Extract the (x, y) coordinate from the center of the cell holding the provided text.  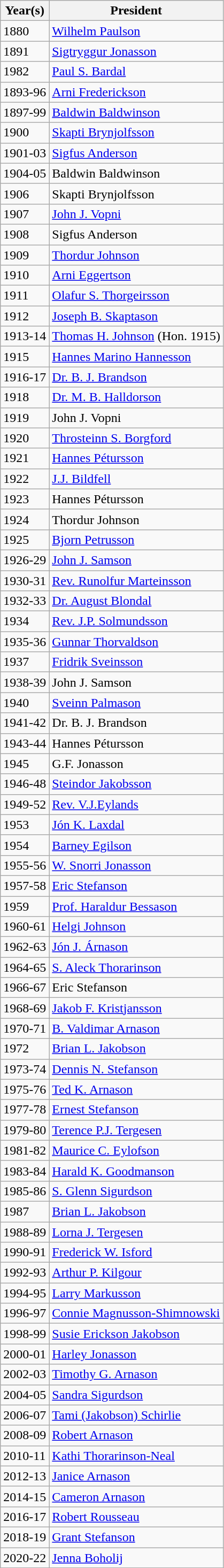
Robert Rousseau (136, 1517)
Rev. Runolfur Marteinsson (136, 580)
Lorna J. Tergesen (136, 1232)
1909 (25, 255)
1990-91 (25, 1252)
Prof. Haraldur Bessason (136, 906)
1966-67 (25, 988)
Kathi Thorarinson-Neal (136, 1456)
Harald K. Goodmanson (136, 1171)
1930-31 (25, 580)
1901-03 (25, 153)
1959 (25, 906)
Ted K. Arnason (136, 1089)
2004-05 (25, 1395)
Sigtryggur Jonasson (136, 51)
Jón K. Laxdal (136, 825)
1926-29 (25, 560)
2018-19 (25, 1537)
1913-14 (25, 336)
1891 (25, 51)
Janice Arnason (136, 1476)
1908 (25, 234)
1934 (25, 621)
2010-11 (25, 1456)
1949-52 (25, 804)
1932-33 (25, 601)
1968-69 (25, 1008)
1988-89 (25, 1232)
1987 (25, 1211)
Terence P.J. Tergesen (136, 1130)
1918 (25, 397)
S. Aleck Thorarinson (136, 967)
1916-17 (25, 377)
1924 (25, 519)
1996-97 (25, 1313)
1955-56 (25, 865)
Rev. J.P. Solmundsson (136, 621)
J.J. Bildfell (136, 479)
1893-96 (25, 92)
2000-01 (25, 1354)
Arni Eggertson (136, 275)
Dr. August Blondal (136, 601)
1946-48 (25, 784)
1907 (25, 214)
2012-13 (25, 1476)
Thomas H. Johnson (Hon. 1915) (136, 336)
1945 (25, 764)
2006-07 (25, 1415)
1970-71 (25, 1028)
1897-99 (25, 112)
1985-86 (25, 1191)
1922 (25, 479)
1957-58 (25, 886)
Dr. M. B. Halldorson (136, 397)
1904-05 (25, 173)
2016-17 (25, 1517)
1941-42 (25, 723)
1915 (25, 357)
Joseph B. Skaptason (136, 316)
1960-61 (25, 927)
1900 (25, 133)
1938-39 (25, 682)
1906 (25, 194)
1911 (25, 296)
1940 (25, 703)
1919 (25, 418)
Frederick W. Isford (136, 1252)
Timothy G. Arnason (136, 1374)
Arni Frederickson (136, 92)
2008-09 (25, 1435)
1983-84 (25, 1171)
Fridrik Sveinsson (136, 662)
1962-63 (25, 947)
1923 (25, 499)
Jakob F. Kristjansson (136, 1008)
Gunnar Thorvaldson (136, 642)
Cameron Arnason (136, 1496)
Bjorn Petrusson (136, 540)
Susie Erickson Jakobson (136, 1334)
2014-15 (25, 1496)
Wilhelm Paulson (136, 31)
Sveinn Palmason (136, 703)
Robert Arnason (136, 1435)
Hannes Marino Hannesson (136, 357)
2002-03 (25, 1374)
1937 (25, 662)
1994-95 (25, 1293)
1935-36 (25, 642)
Sandra Sigurdson (136, 1395)
Paul S. Bardal (136, 72)
Throsteinn S. Borgford (136, 438)
Olafur S. Thorgeirsson (136, 296)
1981-82 (25, 1150)
Ernest Stefanson (136, 1110)
Jenna Boholij (136, 1558)
1954 (25, 845)
Jón J. Árnason (136, 947)
Tami (Jakobson) Schirlie (136, 1415)
1912 (25, 316)
1992-93 (25, 1273)
Rev. V.J.Eylands (136, 804)
Grant Stefanson (136, 1537)
B. Valdimar Arnason (136, 1028)
Larry Markusson (136, 1293)
Arthur P. Kilgour (136, 1273)
Connie Magnusson-Shimnowski (136, 1313)
Helgi Johnson (136, 927)
1982 (25, 72)
1925 (25, 540)
1920 (25, 438)
1953 (25, 825)
1964-65 (25, 967)
1973-74 (25, 1069)
1979-80 (25, 1130)
Barney Egilson (136, 845)
1975-76 (25, 1089)
S. Glenn Sigurdson (136, 1191)
President (136, 11)
Dennis N. Stefanson (136, 1069)
1943-44 (25, 743)
2020-22 (25, 1558)
1880 (25, 31)
Maurice C. Eylofson (136, 1150)
1972 (25, 1049)
1998-99 (25, 1334)
1910 (25, 275)
G.F. Jonasson (136, 764)
W. Snorri Jonasson (136, 865)
Year(s) (25, 11)
1977-78 (25, 1110)
1921 (25, 458)
Harley Jonasson (136, 1354)
Steindor Jakobsson (136, 784)
